Provide the (X, Y) coordinate of the cell's center where the given text is located.  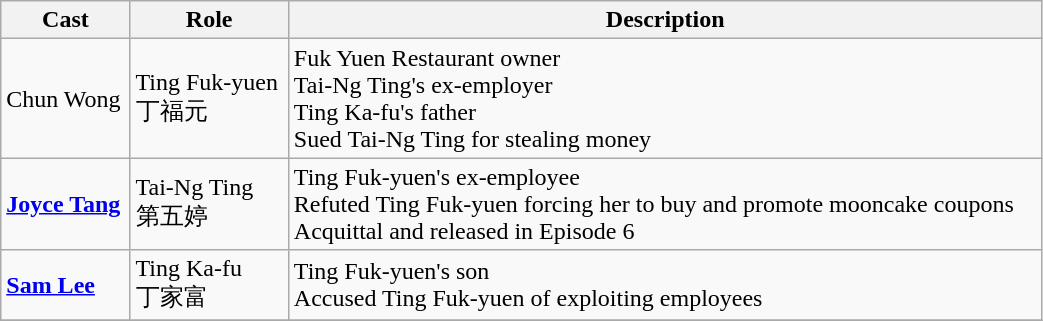
Ting Ka-fu丁家富 (209, 285)
Ting Fuk-yuen丁福元 (209, 98)
Description (665, 20)
Fuk Yuen Restaurant ownerTai-Ng Ting's ex-employerTing Ka-fu's fatherSued Tai-Ng Ting for stealing money (665, 98)
Chun Wong (66, 98)
Tai-Ng Ting第五婷 (209, 204)
Cast (66, 20)
Joyce Tang (66, 204)
Role (209, 20)
Sam Lee (66, 285)
Ting Fuk-yuen's ex-employeeRefuted Ting Fuk-yuen forcing her to buy and promote mooncake couponsAcquittal and released in Episode 6 (665, 204)
Ting Fuk-yuen's sonAccused Ting Fuk-yuen of exploiting employees (665, 285)
